For the text-containing cell, return its midpoint in [x, y] coordinate format. 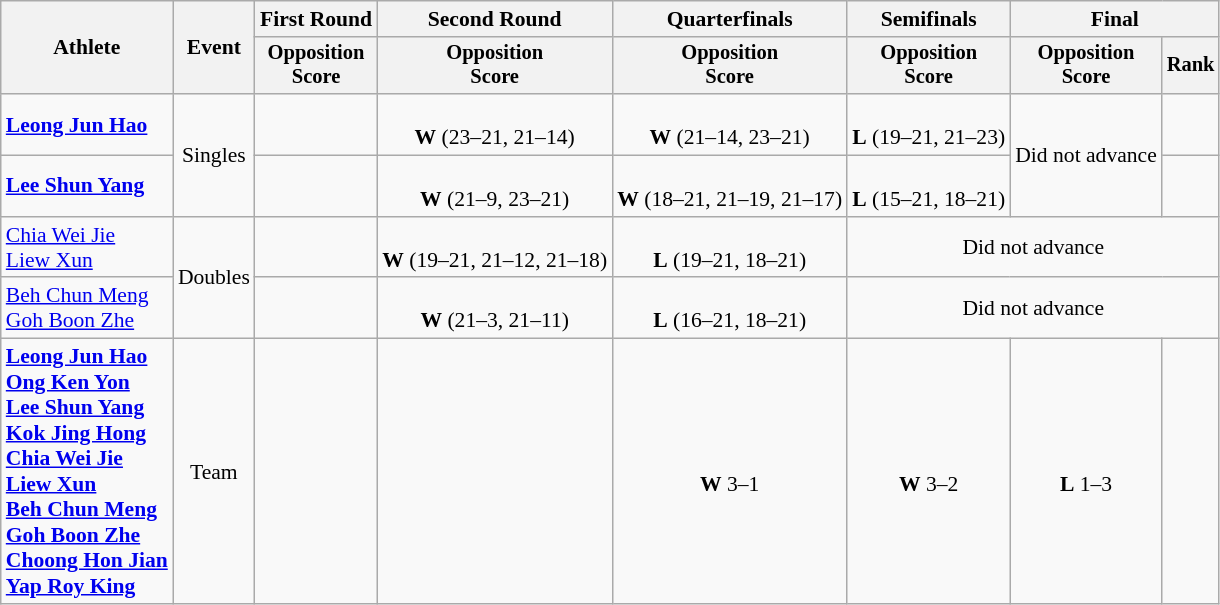
Leong Jun Hao [87, 124]
Beh Chun MengGoh Boon Zhe [87, 308]
W (21–3, 21–11) [494, 308]
Quarterfinals [730, 19]
Semifinals [928, 19]
Rank [1191, 66]
Final [1114, 19]
W (18–21, 21–19, 21–17) [730, 186]
L 1–3 [1086, 472]
L (19–21, 18–21) [730, 248]
W 3–2 [928, 472]
W (19–21, 21–12, 21–18) [494, 248]
W 3–1 [730, 472]
W (21–14, 23–21) [730, 124]
L (16–21, 18–21) [730, 308]
Event [214, 48]
Singles [214, 155]
Chia Wei JieLiew Xun [87, 248]
Leong Jun HaoOng Ken YonLee Shun YangKok Jing HongChia Wei JieLiew XunBeh Chun MengGoh Boon ZheChoong Hon JianYap Roy King [87, 472]
Athlete [87, 48]
Team [214, 472]
L (19–21, 21–23) [928, 124]
Second Round [494, 19]
Doubles [214, 278]
Lee Shun Yang [87, 186]
W (21–9, 23–21) [494, 186]
L (15–21, 18–21) [928, 186]
W (23–21, 21–14) [494, 124]
First Round [316, 19]
